Search for the cell housing the specified text and yield its (X, Y) center coordinate. 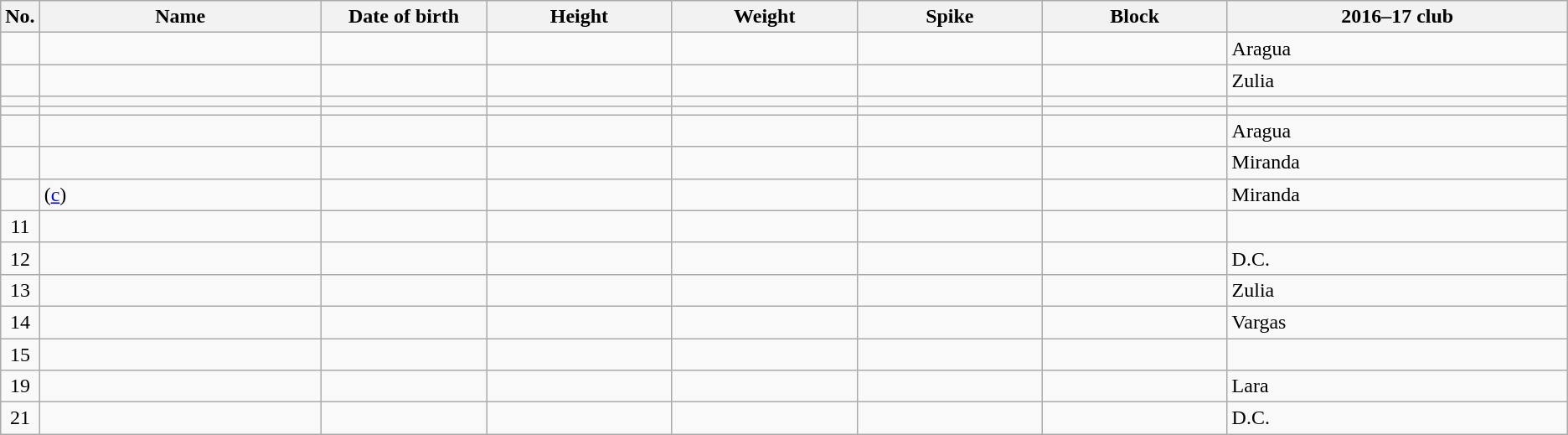
Vargas (1397, 322)
21 (20, 418)
No. (20, 17)
2016–17 club (1397, 17)
15 (20, 355)
Date of birth (404, 17)
13 (20, 290)
19 (20, 386)
14 (20, 322)
Block (1134, 17)
12 (20, 258)
(c) (180, 194)
Name (180, 17)
Lara (1397, 386)
Spike (950, 17)
Height (580, 17)
Weight (764, 17)
11 (20, 226)
